Capture the cell that displays the provided text and extract its [x, y] central coordinate. 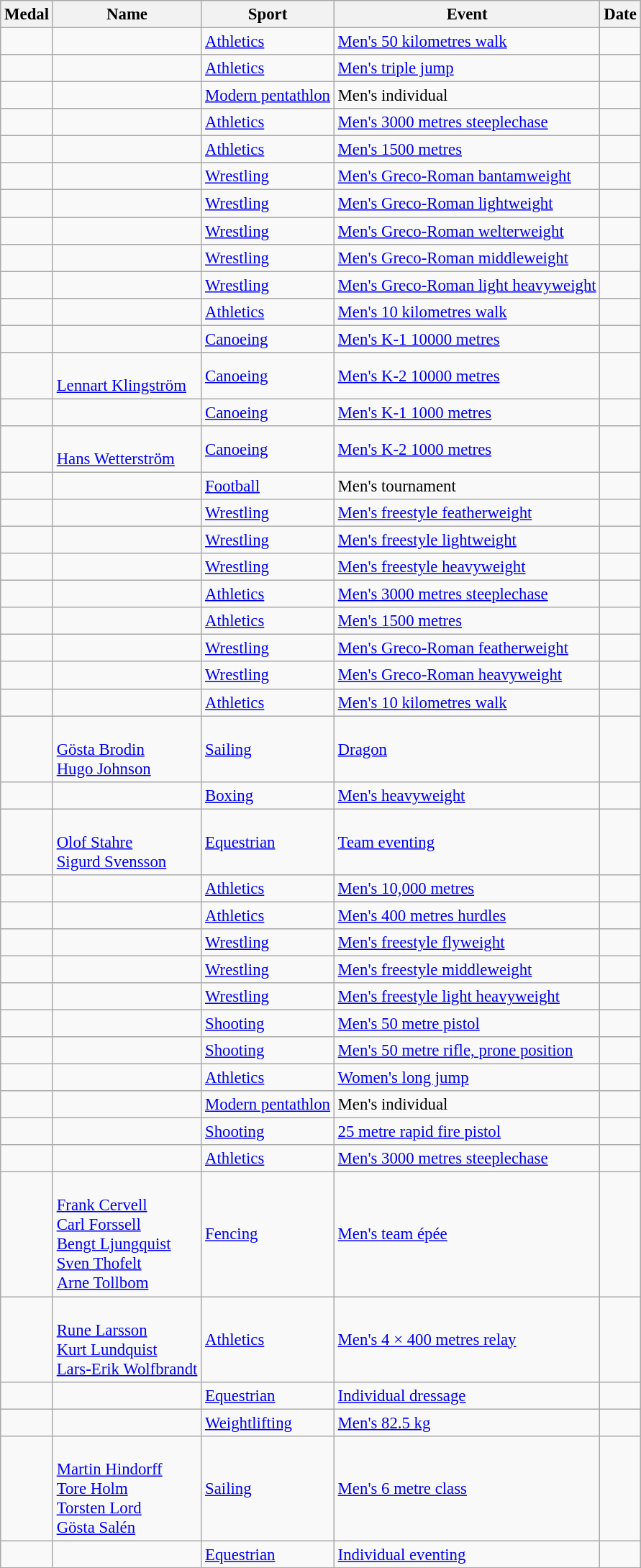
Dragon [467, 749]
Men's Greco-Roman welterweight [467, 231]
Men's 50 kilometres walk [467, 42]
Date [620, 14]
Men's K-1 1000 metres [467, 412]
Sport [268, 14]
Men's 50 metre rifle, prone position [467, 1051]
Boxing [268, 795]
Name [127, 14]
Individual dressage [467, 1395]
Men's 10,000 metres [467, 889]
Fencing [268, 1235]
Men's Greco-Roman middleweight [467, 258]
Rune LarssonKurt LundquistLars-Erik Wolfbrandt [127, 1340]
Men's Greco-Roman lightweight [467, 204]
Martin HindorffTore HolmTorsten LordGösta Salén [127, 1488]
Men's freestyle light heavyweight [467, 997]
Olof StahreSigurd Svensson [127, 842]
Men's K-2 10000 metres [467, 376]
Individual eventing [467, 1554]
Event [467, 14]
Frank CervellCarl ForssellBengt LjungquistSven ThofeltArne Tollbom [127, 1235]
Women's long jump [467, 1078]
Men's Greco-Roman featherweight [467, 648]
Men's team épée [467, 1235]
Gösta BrodinHugo Johnson [127, 749]
Football [268, 486]
Men's Greco-Roman heavyweight [467, 676]
Men's 82.5 kg [467, 1423]
Men's heavyweight [467, 795]
Men's K-2 1000 metres [467, 449]
Men's freestyle heavyweight [467, 567]
Men's Greco-Roman light heavyweight [467, 285]
Team eventing [467, 842]
Men's freestyle middleweight [467, 969]
Men's 4 × 400 metres relay [467, 1340]
Weightlifting [268, 1423]
Men's K-1 10000 metres [467, 339]
Men's tournament [467, 486]
Hans Wetterström [127, 449]
Men's 400 metres hurdles [467, 915]
Men's Greco-Roman bantamweight [467, 176]
25 metre rapid fire pistol [467, 1132]
Men's freestyle lightweight [467, 540]
Medal [27, 14]
Men's 6 metre class [467, 1488]
Men's 50 metre pistol [467, 1024]
Men's freestyle featherweight [467, 513]
Lennart Klingström [127, 376]
Men's triple jump [467, 68]
Men's freestyle flyweight [467, 943]
